Scan for the cell matching the given text and deliver its (X, Y) coordinate at center. 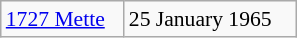
25 January 1965 (210, 19)
1727 Mette (62, 19)
